Extract the (x, y) coordinate from the center of the cell holding the provided text.  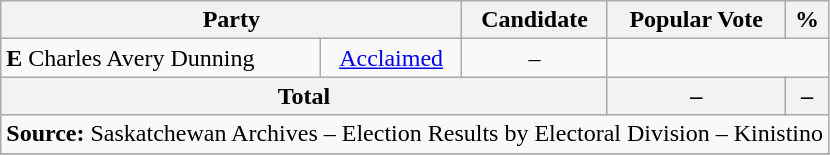
% (806, 20)
Party (232, 20)
Total (304, 96)
Candidate (534, 20)
Source: Saskatchewan Archives – Election Results by Electoral Division – Kinistino (415, 134)
Acclaimed (391, 58)
Popular Vote (696, 20)
E Charles Avery Dunning (161, 58)
